Pinpoint the cell where the given text exists, returning its (X, Y) midpoint coordinate. 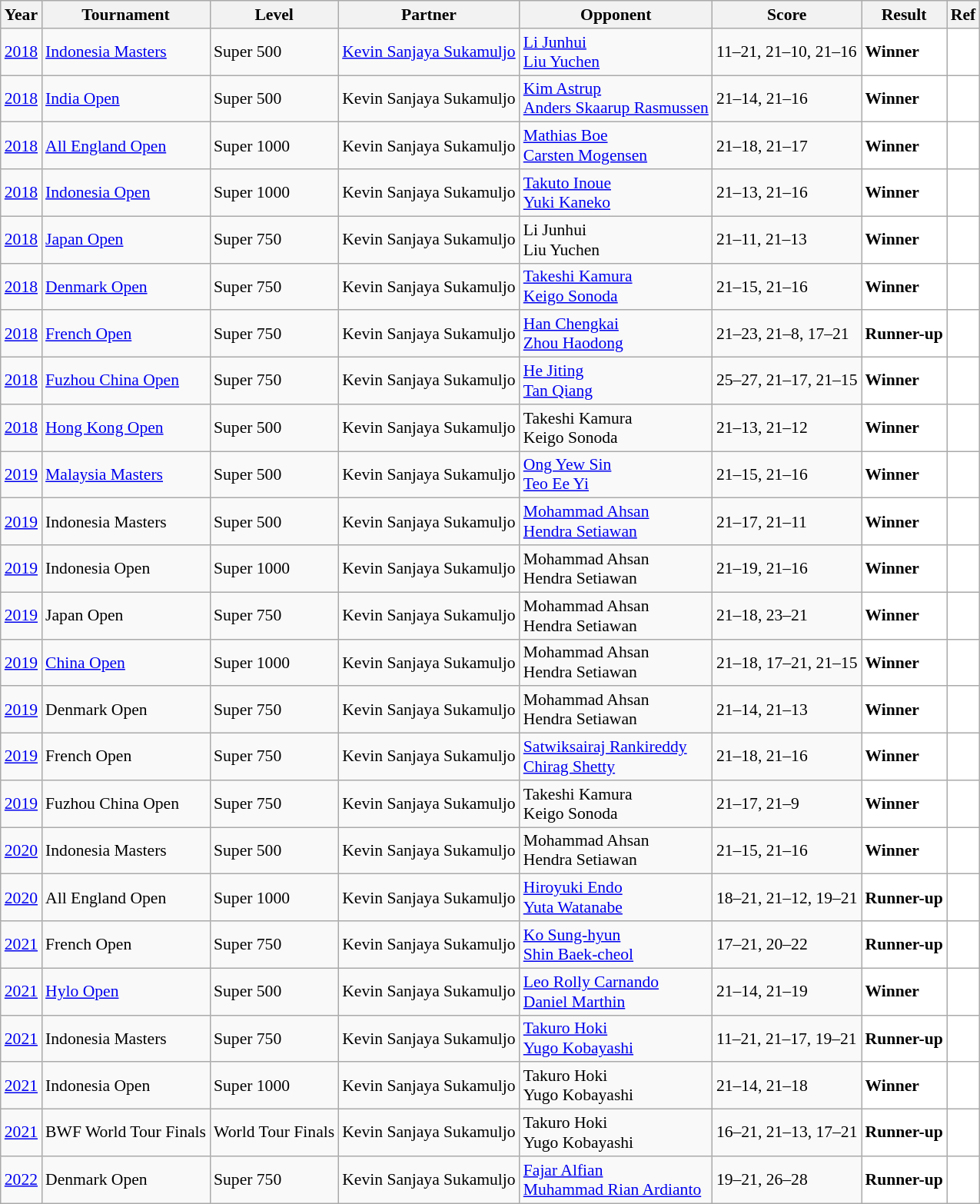
Fajar Alfian Muhammad Rian Ardianto (616, 1179)
19–21, 26–28 (787, 1179)
Takuto Inoue Yuki Kaneko (616, 192)
Satwiksairaj Rankireddy Chirag Shetty (616, 757)
21–13, 21–12 (787, 427)
21–18, 17–21, 21–15 (787, 663)
21–23, 21–8, 17–21 (787, 334)
India Open (126, 98)
He Jiting Tan Qiang (616, 381)
11–21, 21–10, 21–16 (787, 52)
World Tour Finals (274, 1133)
18–21, 21–12, 19–21 (787, 898)
Partner (429, 15)
21–18, 21–16 (787, 757)
21–18, 21–17 (787, 146)
Malaysia Masters (126, 475)
BWF World Tour Finals (126, 1133)
Ong Yew Sin Teo Ee Yi (616, 475)
2022 (22, 1179)
21–19, 21–16 (787, 569)
21–17, 21–9 (787, 804)
25–27, 21–17, 21–15 (787, 381)
China Open (126, 663)
Hiroyuki Endo Yuta Watanabe (616, 898)
21–11, 21–13 (787, 240)
21–18, 23–21 (787, 615)
21–14, 21–18 (787, 1086)
Ko Sung-hyun Shin Baek-cheol (616, 944)
Level (274, 15)
Kim Astrup Anders Skaarup Rasmussen (616, 98)
Tournament (126, 15)
17–21, 20–22 (787, 944)
Result (904, 15)
Year (22, 15)
Score (787, 15)
21–14, 21–19 (787, 992)
11–21, 21–17, 19–21 (787, 1038)
21–14, 21–16 (787, 98)
Ref (963, 15)
Opponent (616, 15)
21–14, 21–13 (787, 710)
Hylo Open (126, 992)
16–21, 21–13, 17–21 (787, 1133)
Hong Kong Open (126, 427)
21–17, 21–11 (787, 521)
Leo Rolly Carnando Daniel Marthin (616, 992)
Mathias Boe Carsten Mogensen (616, 146)
21–13, 21–16 (787, 192)
Han Chengkai Zhou Haodong (616, 334)
